From the cell containing the given text, extract its center point as [X, Y] coordinate. 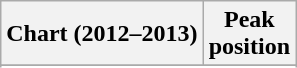
Chart (2012–2013) [102, 34]
Peakposition [249, 34]
